From the cell containing the given text, extract its center point as [x, y] coordinate. 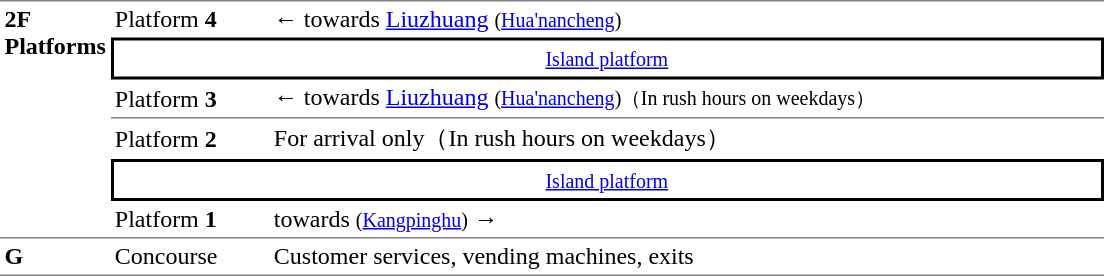
G [55, 257]
towards (Kangpinghu) → [686, 220]
← towards Liuzhuang (Hua'nancheng) [686, 19]
For arrival only（In rush hours on weekdays） [686, 138]
Concourse [190, 257]
Platform 4 [190, 19]
Platform 3 [190, 100]
← towards Liuzhuang (Hua'nancheng)（In rush hours on weekdays） [686, 100]
2FPlatforms [55, 119]
Platform 1 [190, 220]
Customer services, vending machines, exits [686, 257]
Platform 2 [190, 138]
